Identify which cell holds the provided text, then report its [X, Y] central coordinate. 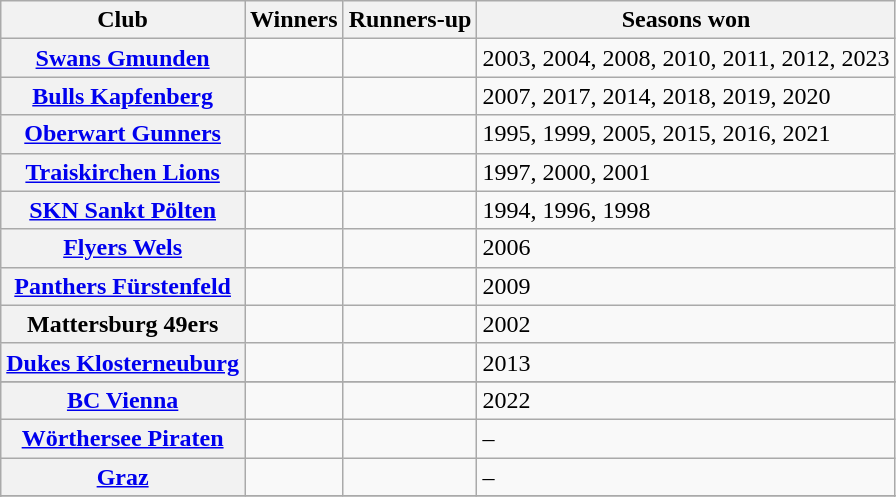
Graz [123, 477]
Wörthersee Piraten [123, 438]
1995, 1999, 2005, 2015, 2016, 2021 [686, 134]
Flyers Wels [123, 248]
Panthers Fürstenfeld [123, 286]
2007, 2017, 2014, 2018, 2019, 2020 [686, 96]
BC Vienna [123, 400]
Oberwart Gunners [123, 134]
2003, 2004, 2008, 2010, 2011, 2012, 2023 [686, 58]
2009 [686, 286]
1994, 1996, 1998 [686, 210]
2006 [686, 248]
Swans Gmunden [123, 58]
1997, 2000, 2001 [686, 172]
Winners [294, 20]
Traiskirchen Lions [123, 172]
Seasons won [686, 20]
2002 [686, 324]
Club [123, 20]
Mattersburg 49ers [123, 324]
Dukes Klosterneuburg [123, 362]
2013 [686, 362]
Bulls Kapfenberg [123, 96]
2022 [686, 400]
SKN Sankt Pölten [123, 210]
Runners-up [410, 20]
